From the cell containing the given text, extract its center point as (x, y) coordinate. 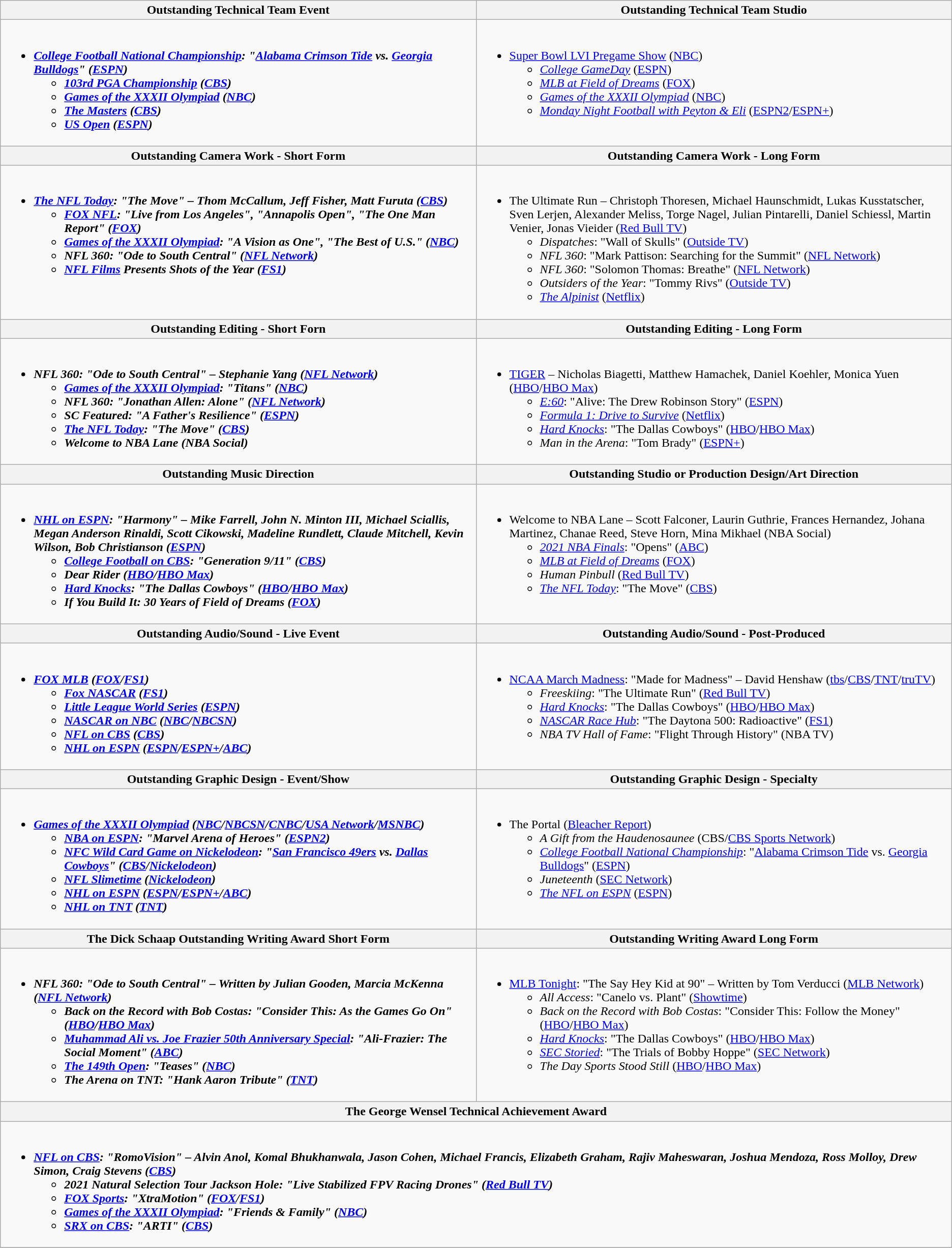
Outstanding Camera Work - Long Form (714, 156)
Outstanding Writing Award Long Form (714, 939)
Outstanding Graphic Design - Event/Show (238, 779)
Outstanding Editing - Short Forn (238, 329)
Outstanding Audio/Sound - Live Event (238, 633)
Outstanding Audio/Sound - Post-Produced (714, 633)
FOX MLB (FOX/FS1) Fox NASCAR (FS1)Little League World Series (ESPN)NASCAR on NBC (NBC/NBCSN)NFL on CBS (CBS)NHL on ESPN (ESPN/ESPN+/ABC) (238, 706)
The George Wensel Technical Achievement Award (476, 1112)
Outstanding Studio or Production Design/Art Direction (714, 474)
Outstanding Graphic Design - Specialty (714, 779)
Outstanding Technical Team Studio (714, 10)
Outstanding Music Direction (238, 474)
Outstanding Technical Team Event (238, 10)
Outstanding Editing - Long Form (714, 329)
Outstanding Camera Work - Short Form (238, 156)
The Dick Schaap Outstanding Writing Award Short Form (238, 939)
